Determine the [X, Y] coordinate at the center of the cell enclosing the given text.  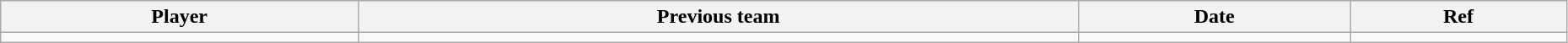
Player [180, 17]
Date [1215, 17]
Ref [1459, 17]
Previous team [719, 17]
